Capture the cell that displays the provided text and extract its (X, Y) central coordinate. 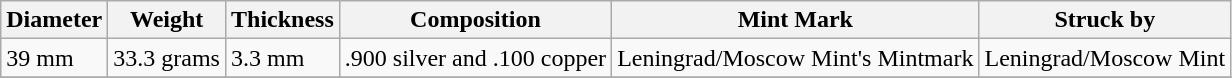
Leningrad/Moscow Mint's Mintmark (796, 58)
Mint Mark (796, 20)
39 mm (54, 58)
Leningrad/Moscow Mint (1105, 58)
Struck by (1105, 20)
.900 silver and .100 copper (475, 58)
Weight (167, 20)
33.3 grams (167, 58)
3.3 mm (282, 58)
Thickness (282, 20)
Diameter (54, 20)
Composition (475, 20)
